Provide the (x, y) coordinate of the cell's center where the given text is located.  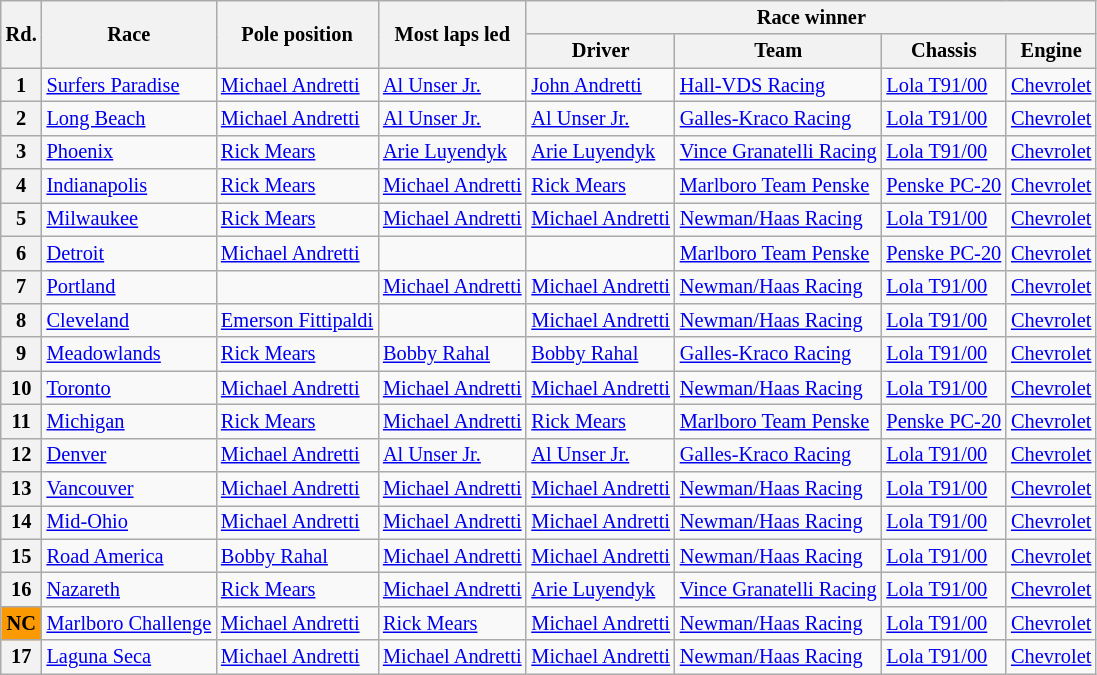
Michigan (129, 421)
Phoenix (129, 152)
3 (22, 152)
Toronto (129, 388)
Indianapolis (129, 186)
NC (22, 623)
2 (22, 118)
Pole position (297, 34)
Hall-VDS Racing (778, 85)
14 (22, 522)
8 (22, 320)
Race (129, 34)
6 (22, 253)
Denver (129, 455)
4 (22, 186)
9 (22, 354)
11 (22, 421)
Rd. (22, 34)
Chassis (944, 51)
16 (22, 589)
Vancouver (129, 489)
7 (22, 287)
Milwaukee (129, 219)
Road America (129, 556)
John Andretti (600, 85)
Meadowlands (129, 354)
Long Beach (129, 118)
17 (22, 657)
Team (778, 51)
Most laps led (452, 34)
Race winner (811, 17)
Surfers Paradise (129, 85)
Mid-Ohio (129, 522)
Detroit (129, 253)
10 (22, 388)
Laguna Seca (129, 657)
Marlboro Challenge (129, 623)
Emerson Fittipaldi (297, 320)
Nazareth (129, 589)
13 (22, 489)
Driver (600, 51)
Cleveland (129, 320)
Portland (129, 287)
1 (22, 85)
12 (22, 455)
15 (22, 556)
5 (22, 219)
Engine (1051, 51)
